Locate the cell with the specified text and output its (x, y) center coordinate. 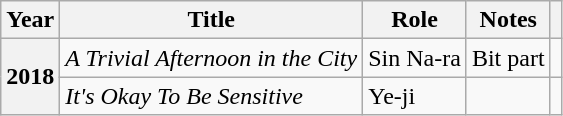
Bit part (508, 58)
Role (415, 20)
Sin Na-ra (415, 58)
Ye-ji (415, 96)
Title (212, 20)
Notes (508, 20)
A Trivial Afternoon in the City (212, 58)
2018 (30, 77)
Year (30, 20)
It's Okay To Be Sensitive (212, 96)
